Pinpoint the cell where the given text exists, returning its (X, Y) midpoint coordinate. 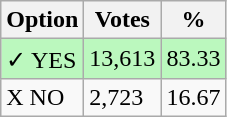
% (194, 20)
X NO (42, 97)
2,723 (122, 97)
16.67 (194, 97)
Option (42, 20)
83.33 (194, 59)
Votes (122, 20)
✓ YES (42, 59)
13,613 (122, 59)
